For the text-containing cell, return its midpoint in (x, y) coordinate format. 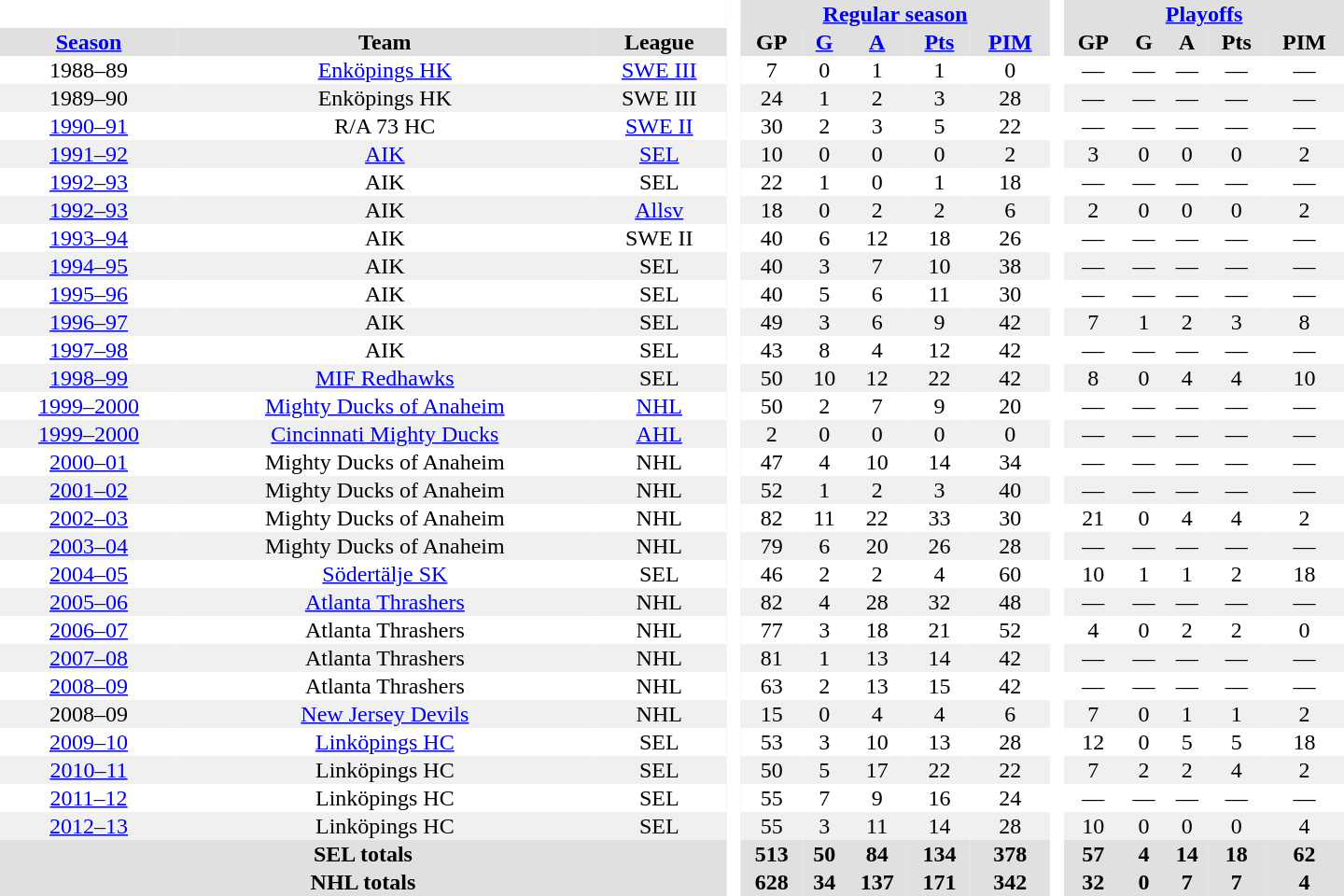
NHL totals (363, 882)
1997–98 (89, 350)
628 (771, 882)
1993–94 (89, 238)
1988–89 (89, 70)
2009–10 (89, 742)
81 (771, 658)
38 (1010, 266)
1995–96 (89, 294)
R/A 73 HC (385, 126)
2012–13 (89, 826)
2000–01 (89, 462)
Cincinnati Mighty Ducks (385, 434)
1998–99 (89, 378)
MIF Redhawks (385, 378)
League (659, 42)
Team (385, 42)
2001–02 (89, 490)
49 (771, 322)
79 (771, 546)
53 (771, 742)
1996–97 (89, 322)
60 (1010, 574)
33 (939, 518)
2005–06 (89, 602)
378 (1010, 854)
2010–11 (89, 770)
134 (939, 854)
43 (771, 350)
342 (1010, 882)
2011–12 (89, 798)
Södertälje SK (385, 574)
47 (771, 462)
1991–92 (89, 154)
2006–07 (89, 630)
2007–08 (89, 658)
1989–90 (89, 98)
Allsv (659, 210)
63 (771, 686)
Regular season (895, 14)
57 (1093, 854)
513 (771, 854)
Season (89, 42)
77 (771, 630)
48 (1010, 602)
46 (771, 574)
1990–91 (89, 126)
62 (1305, 854)
16 (939, 798)
171 (939, 882)
1994–95 (89, 266)
2002–03 (89, 518)
AHL (659, 434)
New Jersey Devils (385, 714)
84 (877, 854)
2003–04 (89, 546)
Playoffs (1204, 14)
2004–05 (89, 574)
SEL totals (363, 854)
17 (877, 770)
137 (877, 882)
